Output the [x, y] coordinate of the center of the cell containing the given text.  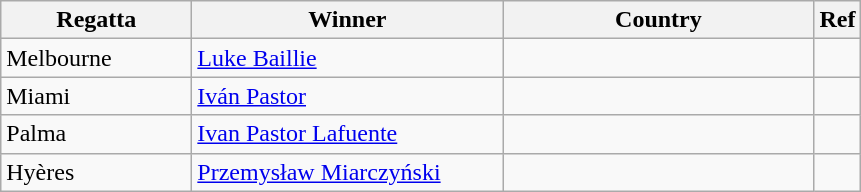
Country [658, 20]
Iván Pastor [348, 96]
Ivan Pastor Lafuente [348, 134]
Melbourne [96, 58]
Luke Baillie [348, 58]
Hyères [96, 172]
Regatta [96, 20]
Winner [348, 20]
Miami [96, 96]
Przemysław Miarczyński [348, 172]
Ref [838, 20]
Palma [96, 134]
